Capture the cell that displays the provided text and extract its (x, y) central coordinate. 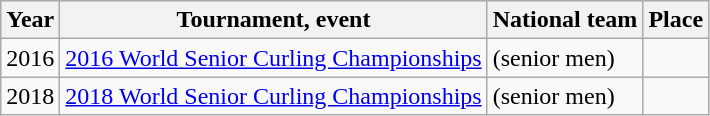
2018 World Senior Curling Championships (274, 96)
2018 (30, 96)
Place (676, 20)
2016 World Senior Curling Championships (274, 58)
National team (565, 20)
2016 (30, 58)
Tournament, event (274, 20)
Year (30, 20)
